Pinpoint the cell where the given text exists, returning its (x, y) midpoint coordinate. 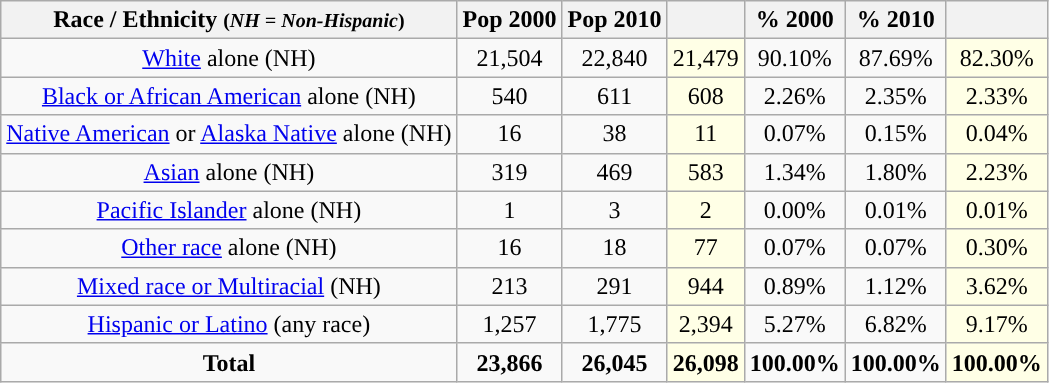
1 (510, 210)
291 (614, 286)
9.17% (996, 324)
2.33% (996, 96)
38 (614, 134)
77 (706, 248)
26,098 (706, 362)
213 (510, 286)
0.00% (794, 210)
White alone (NH) (229, 58)
0.89% (794, 286)
319 (510, 172)
Asian alone (NH) (229, 172)
2,394 (706, 324)
90.10% (794, 58)
583 (706, 172)
Hispanic or Latino (any race) (229, 324)
0.15% (896, 134)
1.34% (794, 172)
% 2000 (794, 20)
0.04% (996, 134)
Pop 2000 (510, 20)
1,775 (614, 324)
82.30% (996, 58)
611 (614, 96)
944 (706, 286)
21,504 (510, 58)
3.62% (996, 286)
469 (614, 172)
Total (229, 362)
5.27% (794, 324)
26,045 (614, 362)
0.30% (996, 248)
608 (706, 96)
1.80% (896, 172)
11 (706, 134)
Mixed race or Multiracial (NH) (229, 286)
540 (510, 96)
1,257 (510, 324)
% 2010 (896, 20)
Native American or Alaska Native alone (NH) (229, 134)
2.26% (794, 96)
23,866 (510, 362)
Race / Ethnicity (NH = Non-Hispanic) (229, 20)
2.35% (896, 96)
6.82% (896, 324)
1.12% (896, 286)
87.69% (896, 58)
Pop 2010 (614, 20)
2.23% (996, 172)
Pacific Islander alone (NH) (229, 210)
18 (614, 248)
2 (706, 210)
Other race alone (NH) (229, 248)
22,840 (614, 58)
21,479 (706, 58)
3 (614, 210)
Black or African American alone (NH) (229, 96)
